Provide the [X, Y] coordinate of the cell's center where the given text is located.  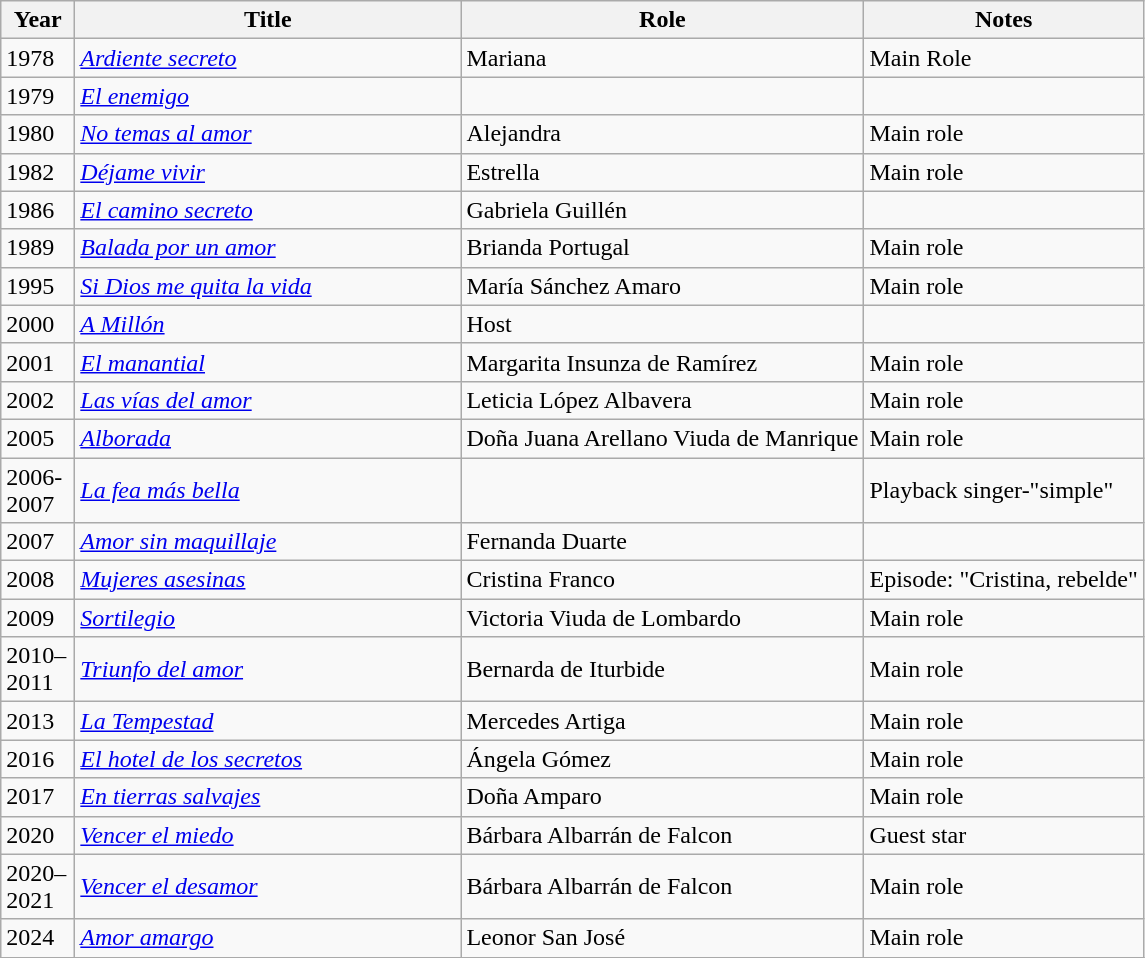
Episode: "Cristina, rebelde" [1004, 580]
La fea más bella [268, 490]
Ángela Gómez [662, 759]
2005 [38, 438]
Victoria Viuda de Lombardo [662, 618]
Playback singer-"simple" [1004, 490]
El camino secreto [268, 210]
Main Role [1004, 58]
Triunfo del amor [268, 670]
Host [662, 324]
1980 [38, 134]
Sortilegio [268, 618]
Vencer el miedo [268, 835]
1978 [38, 58]
2009 [38, 618]
Si Dios me quita la vida [268, 286]
Gabriela Guillén [662, 210]
Leonor San José [662, 938]
2006-2007 [38, 490]
1986 [38, 210]
Alborada [268, 438]
Mercedes Artiga [662, 721]
Fernanda Duarte [662, 542]
2010–2011 [38, 670]
Margarita Insunza de Ramírez [662, 362]
2017 [38, 797]
Vencer el desamor [268, 886]
Doña Amparo [662, 797]
2000 [38, 324]
Alejandra [662, 134]
Year [38, 20]
2020–2021 [38, 886]
El enemigo [268, 96]
Notes [1004, 20]
2016 [38, 759]
1995 [38, 286]
Balada por un amor [268, 248]
En tierras salvajes [268, 797]
1982 [38, 172]
1979 [38, 96]
2002 [38, 400]
María Sánchez Amaro [662, 286]
Bernarda de Iturbide [662, 670]
La Tempestad [268, 721]
Amor amargo [268, 938]
Mujeres asesinas [268, 580]
Ardiente secreto [268, 58]
Doña Juana Arellano Viuda de Manrique [662, 438]
Déjame vivir [268, 172]
El manantial [268, 362]
Cristina Franco [662, 580]
2020 [38, 835]
2007 [38, 542]
1989 [38, 248]
Amor sin maquillaje [268, 542]
Estrella [662, 172]
2013 [38, 721]
2024 [38, 938]
Mariana [662, 58]
Las vías del amor [268, 400]
2001 [38, 362]
No temas al amor [268, 134]
Leticia López Albavera [662, 400]
A Millón [268, 324]
2008 [38, 580]
Role [662, 20]
Guest star [1004, 835]
El hotel de los secretos [268, 759]
Title [268, 20]
Brianda Portugal [662, 248]
